Scan for the cell matching the given text and deliver its [x, y] coordinate at center. 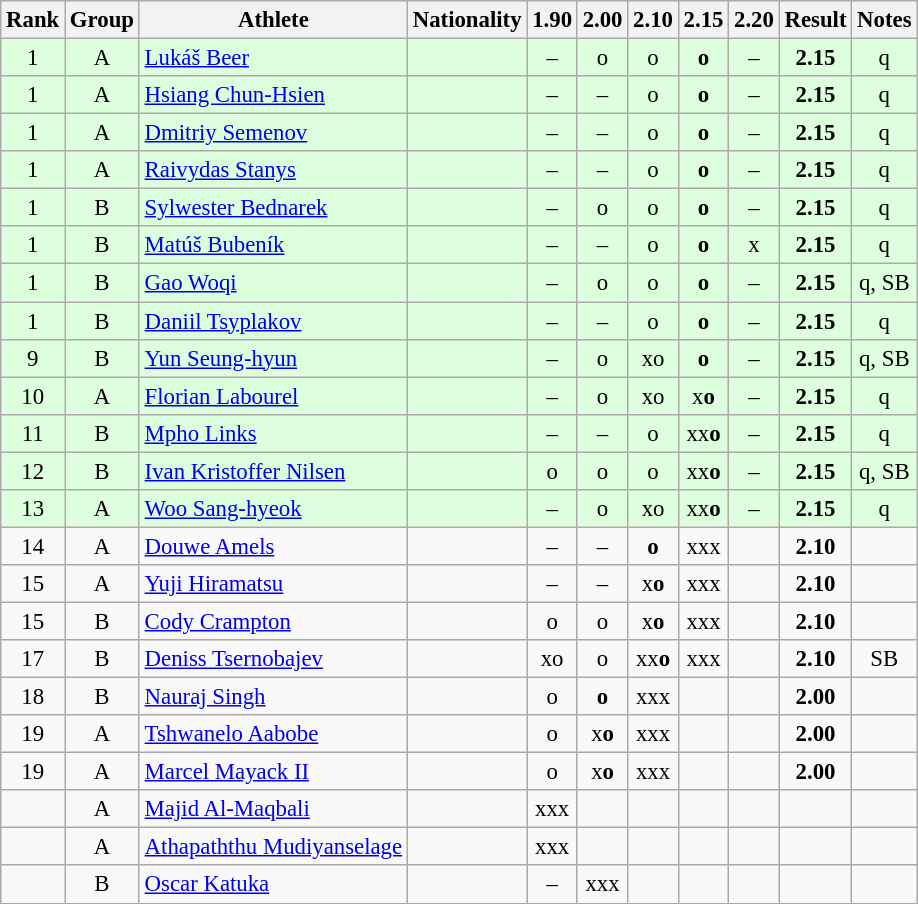
12 [33, 471]
13 [33, 509]
Mpho Links [273, 433]
Florian Labourel [273, 396]
14 [33, 546]
Majid Al-Maqbali [273, 809]
17 [33, 659]
Notes [884, 20]
Yun Seung-hyun [273, 358]
SB [884, 659]
Nauraj Singh [273, 697]
Group [102, 20]
Nationality [466, 20]
18 [33, 697]
Woo Sang-hyeok [273, 509]
Marcel Mayack II [273, 772]
9 [33, 358]
x [754, 245]
Rank [33, 20]
1.90 [552, 20]
Athapaththu Mudiyanselage [273, 847]
Douwe Amels [273, 546]
Dmitriy Semenov [273, 133]
Athlete [273, 20]
2.20 [754, 20]
Gao Woqi [273, 283]
Cody Crampton [273, 621]
Yuji Hiramatsu [273, 584]
Ivan Kristoffer Nilsen [273, 471]
Hsiang Chun-Hsien [273, 95]
11 [33, 433]
Matúš Bubeník [273, 245]
Daniil Tsyplakov [273, 321]
Oscar Katuka [273, 885]
Tshwanelo Aabobe [273, 734]
Deniss Tsernobajev [273, 659]
Lukáš Beer [273, 58]
Sylwester Bednarek [273, 208]
Raivydas Stanys [273, 170]
10 [33, 396]
Result [816, 20]
